From the cell containing the given text, extract its center point as [x, y] coordinate. 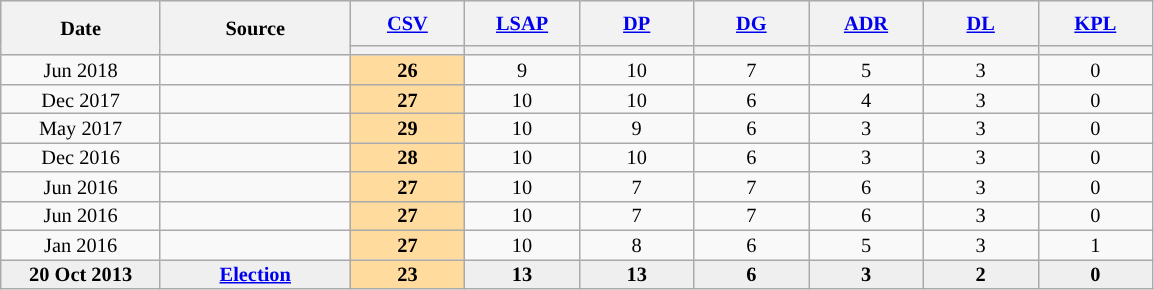
Jun 2018 [81, 70]
DP [636, 22]
23 [408, 274]
26 [408, 70]
4 [866, 98]
Date [81, 28]
May 2017 [81, 128]
Election [255, 274]
20 Oct 2013 [81, 274]
ADR [866, 22]
Jan 2016 [81, 244]
DL [980, 22]
8 [636, 244]
Source [255, 28]
28 [408, 156]
DG [752, 22]
KPL [1096, 22]
1 [1096, 244]
2 [980, 274]
Dec 2016 [81, 156]
LSAP [522, 22]
Dec 2017 [81, 98]
CSV [408, 22]
29 [408, 128]
